Search for the cell housing the specified text and yield its (x, y) center coordinate. 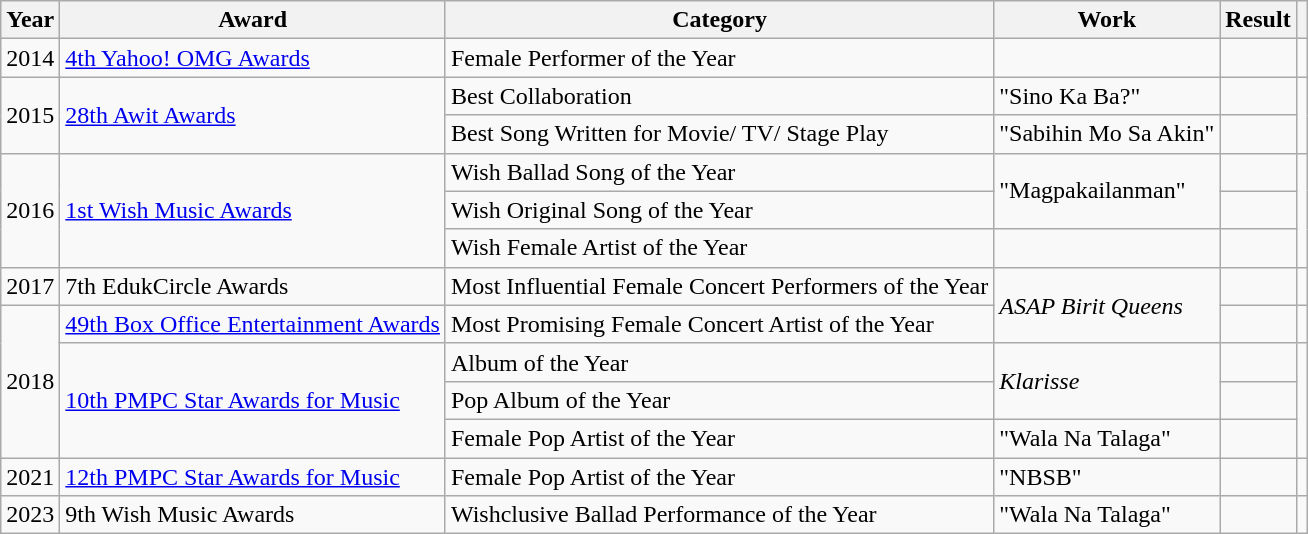
Album of the Year (719, 362)
Wish Original Song of the Year (719, 210)
Wishclusive Ballad Performance of the Year (719, 515)
"NBSB" (1107, 477)
4th Yahoo! OMG Awards (253, 58)
2018 (30, 381)
Most Promising Female Concert Artist of the Year (719, 324)
2015 (30, 115)
2021 (30, 477)
ASAP Birit Queens (1107, 305)
10th PMPC Star Awards for Music (253, 400)
Work (1107, 20)
49th Box Office Entertainment Awards (253, 324)
Most Influential Female Concert Performers of the Year (719, 286)
Award (253, 20)
2017 (30, 286)
2014 (30, 58)
"Sino Ka Ba?" (1107, 96)
9th Wish Music Awards (253, 515)
Best Collaboration (719, 96)
2016 (30, 210)
Wish Ballad Song of the Year (719, 172)
Pop Album of the Year (719, 400)
2023 (30, 515)
28th Awit Awards (253, 115)
Female Performer of the Year (719, 58)
7th EdukCircle Awards (253, 286)
Year (30, 20)
"Magpakailanman" (1107, 191)
"Sabihin Mo Sa Akin" (1107, 134)
Category (719, 20)
12th PMPC Star Awards for Music (253, 477)
1st Wish Music Awards (253, 210)
Wish Female Artist of the Year (719, 248)
Best Song Written for Movie/ TV/ Stage Play (719, 134)
Klarisse (1107, 381)
Result (1258, 20)
